Return (X, Y) of the center of cell containing provided text 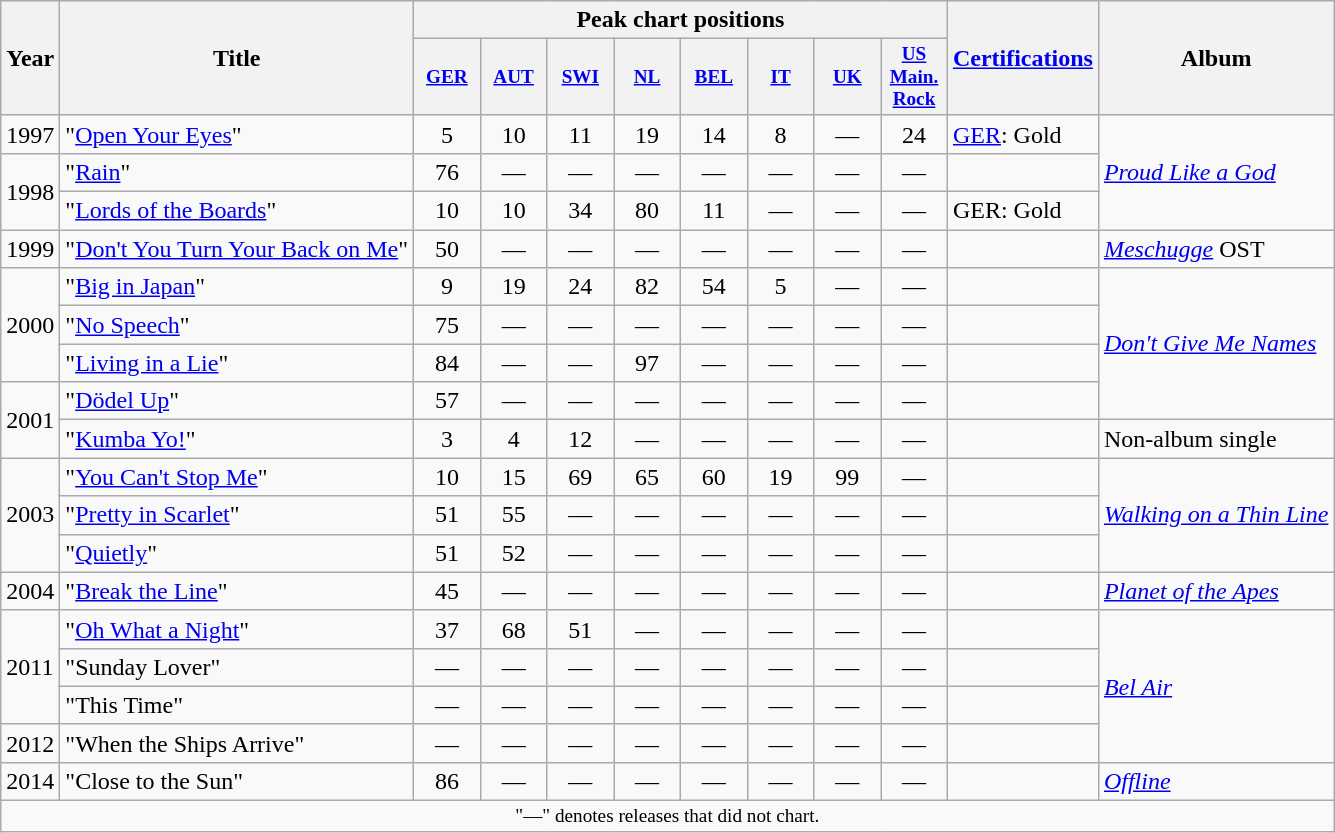
"Rain" (237, 173)
50 (448, 249)
65 (648, 477)
2000 (30, 325)
15 (514, 477)
NL (648, 78)
Year (30, 58)
Don't Give Me Names (1216, 344)
69 (580, 477)
Walking on a Thin Line (1216, 515)
1997 (30, 134)
60 (714, 477)
68 (514, 629)
1998 (30, 192)
4 (514, 439)
Meschugge OST (1216, 249)
76 (448, 173)
37 (448, 629)
IT (780, 78)
UK (848, 78)
USMain. Rock (914, 78)
BEL (714, 78)
2003 (30, 515)
99 (848, 477)
"Quietly" (237, 553)
"Close to the Sun" (237, 782)
"You Can't Stop Me" (237, 477)
12 (580, 439)
80 (648, 211)
"Lords of the Boards" (237, 211)
82 (648, 287)
52 (514, 553)
3 (448, 439)
45 (448, 591)
"When the Ships Arrive" (237, 743)
34 (580, 211)
"This Time" (237, 705)
"No Speech" (237, 325)
86 (448, 782)
97 (648, 363)
"Open Your Eyes" (237, 134)
"Oh What a Night" (237, 629)
Album (1216, 58)
1999 (30, 249)
2014 (30, 782)
Certifications (1022, 58)
8 (780, 134)
57 (448, 401)
2012 (30, 743)
Bel Air (1216, 686)
"—" denotes releases that did not chart. (668, 817)
Title (237, 58)
Proud Like a God (1216, 172)
2004 (30, 591)
Offline (1216, 782)
Non-album single (1216, 439)
"Sunday Lover" (237, 667)
Planet of the Apes (1216, 591)
"Living in a Lie" (237, 363)
2001 (30, 420)
"Don't You Turn Your Back on Me" (237, 249)
SWI (580, 78)
9 (448, 287)
"Dödel Up" (237, 401)
"Big in Japan" (237, 287)
"Kumba Yo!" (237, 439)
55 (514, 515)
AUT (514, 78)
14 (714, 134)
75 (448, 325)
GER (448, 78)
54 (714, 287)
Peak chart positions (681, 20)
"Break the Line" (237, 591)
"Pretty in Scarlet" (237, 515)
84 (448, 363)
2011 (30, 667)
